Scan for the cell matching the given text and deliver its [X, Y] coordinate at center. 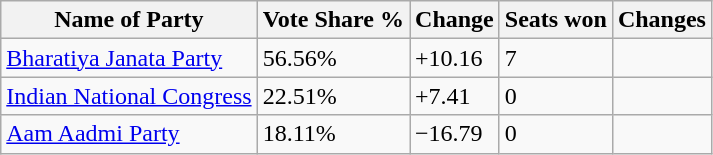
22.51% [333, 96]
7 [556, 58]
Name of Party [129, 20]
Vote Share % [333, 20]
+7.41 [455, 96]
−16.79 [455, 134]
Indian National Congress [129, 96]
18.11% [333, 134]
Aam Aadmi Party [129, 134]
56.56% [333, 58]
Seats won [556, 20]
Change [455, 20]
Bharatiya Janata Party [129, 58]
Changes [662, 20]
+10.16 [455, 58]
